Detect which cell encompasses the target text, then output its [x, y] center coordinate. 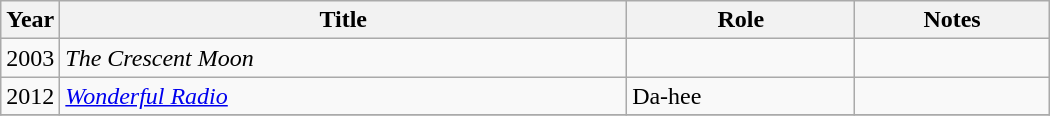
Notes [952, 20]
Da-hee [741, 96]
Role [741, 20]
Title [344, 20]
2003 [30, 58]
Wonderful Radio [344, 96]
2012 [30, 96]
The Crescent Moon [344, 58]
Year [30, 20]
